Search for the cell housing the specified text and yield its (X, Y) center coordinate. 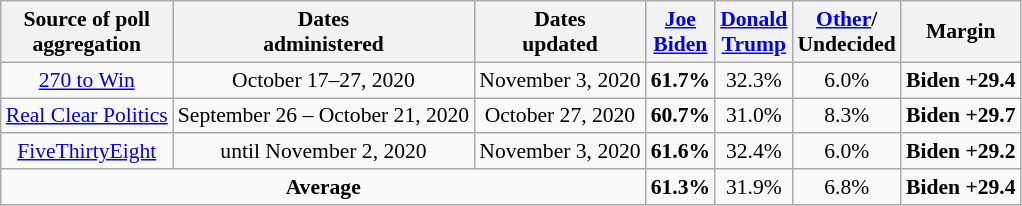
31.9% (754, 187)
Other/Undecided (846, 32)
61.3% (680, 187)
60.7% (680, 116)
October 17–27, 2020 (324, 80)
Source of pollaggregation (87, 32)
FiveThirtyEight (87, 152)
8.3% (846, 116)
Dates administered (324, 32)
Dates updated (560, 32)
270 to Win (87, 80)
Real Clear Politics (87, 116)
until November 2, 2020 (324, 152)
JoeBiden (680, 32)
32.3% (754, 80)
32.4% (754, 152)
31.0% (754, 116)
October 27, 2020 (560, 116)
Margin (961, 32)
September 26 – October 21, 2020 (324, 116)
Average (324, 187)
Biden +29.2 (961, 152)
61.6% (680, 152)
DonaldTrump (754, 32)
Biden +29.7 (961, 116)
6.8% (846, 187)
61.7% (680, 80)
